Scan for the cell matching the given text and deliver its (x, y) coordinate at center. 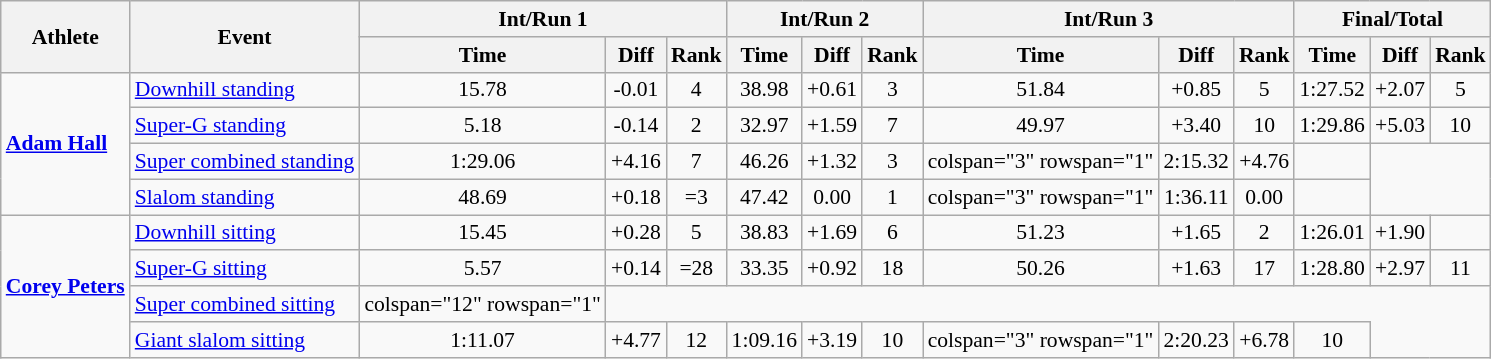
Final/Total (1392, 19)
Corey Peters (66, 286)
2:15.32 (1196, 162)
Int/Run 1 (542, 19)
Downhill sitting (245, 233)
11 (1460, 269)
1:11.07 (482, 340)
1 (892, 197)
+6.78 (1264, 340)
Slalom standing (245, 197)
+0.61 (832, 90)
=28 (696, 269)
+5.03 (1400, 126)
+1.90 (1400, 233)
+1.59 (832, 126)
50.26 (1041, 269)
17 (1264, 269)
32.97 (764, 126)
33.35 (764, 269)
Super combined sitting (245, 304)
Super combined standing (245, 162)
1:09.16 (764, 340)
12 (696, 340)
+1.63 (1196, 269)
1:27.52 (1332, 90)
+0.28 (636, 233)
+4.16 (636, 162)
2:20.23 (1196, 340)
Event (245, 36)
Int/Run 3 (1109, 19)
38.83 (764, 233)
51.23 (1041, 233)
+0.18 (636, 197)
colspan="12" rowspan="1" (482, 304)
Athlete (66, 36)
-0.14 (636, 126)
-0.01 (636, 90)
+1.69 (832, 233)
46.26 (764, 162)
4 (696, 90)
18 (892, 269)
51.84 (1041, 90)
15.45 (482, 233)
+0.85 (1196, 90)
38.98 (764, 90)
+2.97 (1400, 269)
49.97 (1041, 126)
Super-G standing (245, 126)
1:29.06 (482, 162)
5.57 (482, 269)
5.18 (482, 126)
Giant slalom sitting (245, 340)
+0.92 (832, 269)
Int/Run 2 (825, 19)
6 (892, 233)
+2.07 (1400, 90)
+3.40 (1196, 126)
Downhill standing (245, 90)
Super-G sitting (245, 269)
1:28.80 (1332, 269)
+4.76 (1264, 162)
+1.32 (832, 162)
1:29.86 (1332, 126)
+0.14 (636, 269)
=3 (696, 197)
+4.77 (636, 340)
+3.19 (832, 340)
47.42 (764, 197)
48.69 (482, 197)
1:26.01 (1332, 233)
Adam Hall (66, 143)
+1.65 (1196, 233)
1:36.11 (1196, 197)
15.78 (482, 90)
